Search for the cell housing the specified text and yield its [x, y] center coordinate. 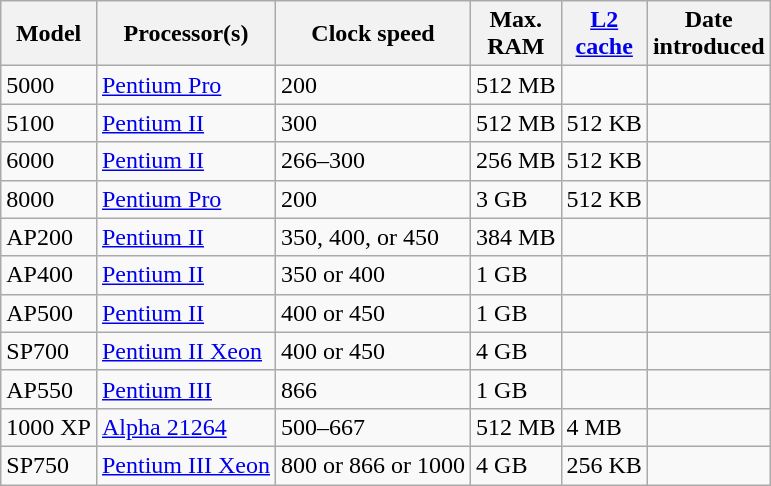
Dateintroduced [708, 34]
5000 [49, 85]
Clock speed [374, 34]
AP400 [49, 275]
AP200 [49, 237]
256 KB [604, 465]
AP500 [49, 313]
L2cache [604, 34]
5100 [49, 123]
8000 [49, 199]
Model [49, 34]
800 or 866 or 1000 [374, 465]
256 MB [516, 161]
384 MB [516, 237]
866 [374, 389]
Pentium III Xeon [186, 465]
266–300 [374, 161]
SP750 [49, 465]
300 [374, 123]
Processor(s) [186, 34]
6000 [49, 161]
Pentium II Xeon [186, 351]
350 or 400 [374, 275]
500–667 [374, 427]
1000 XP [49, 427]
3 GB [516, 199]
4 MB [604, 427]
SP700 [49, 351]
Max.RAM [516, 34]
Alpha 21264 [186, 427]
Pentium III [186, 389]
AP550 [49, 389]
350, 400, or 450 [374, 237]
